Determine the (X, Y) coordinate at the center of the cell enclosing the given text.  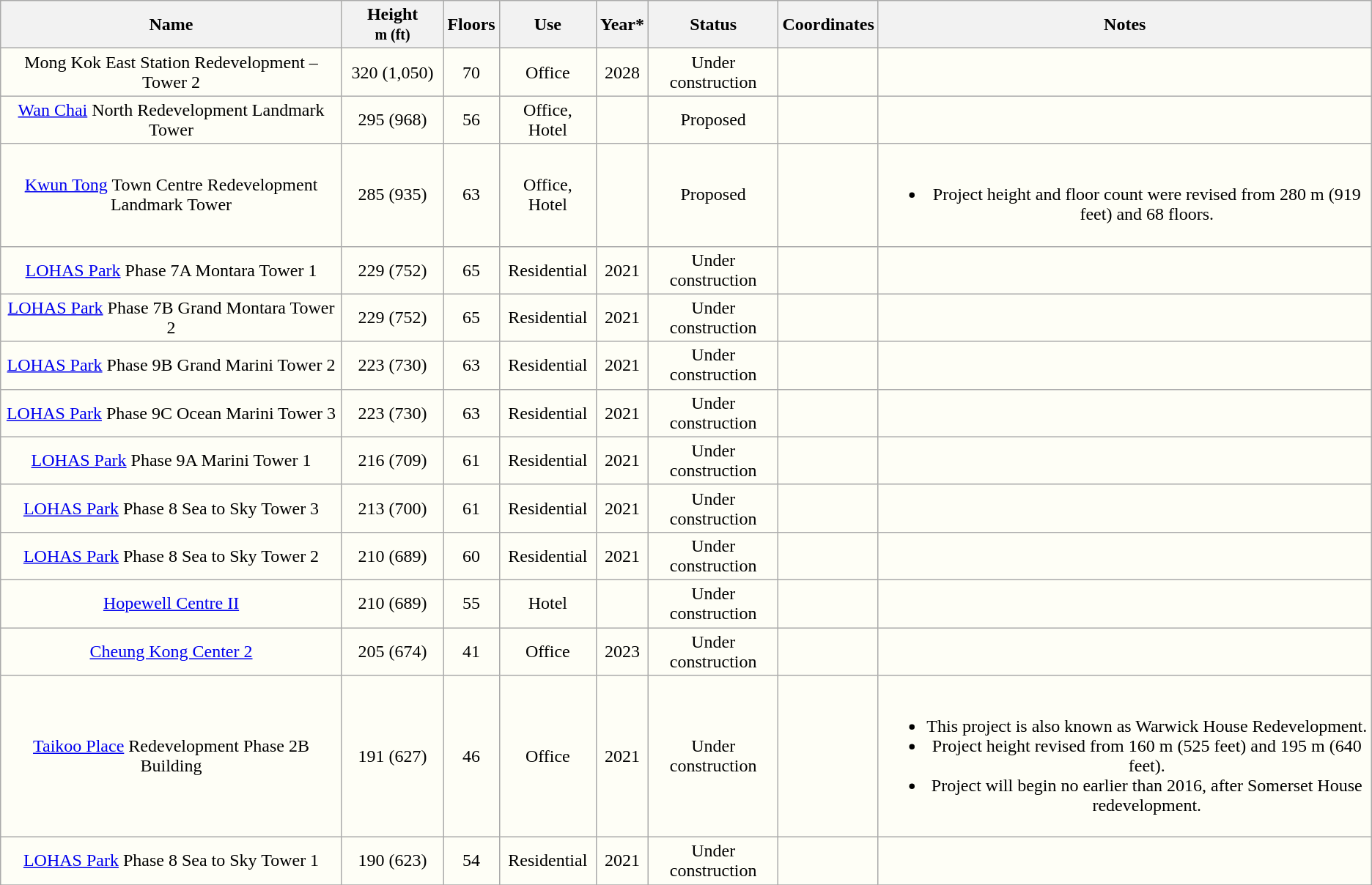
LOHAS Park Phase 9B Grand Marini Tower 2 (171, 365)
Use (547, 25)
LOHAS Park Phase 8 Sea to Sky Tower 1 (171, 862)
Kwun Tong Town Centre Redevelopment Landmark Tower (171, 195)
41 (471, 651)
Cheung Kong Center 2 (171, 651)
LOHAS Park Phase 9C Ocean Marini Tower 3 (171, 413)
LOHAS Park Phase 9A Marini Tower 1 (171, 460)
LOHAS Park Phase 7A Montara Tower 1 (171, 270)
Wan Chai North Redevelopment Landmark Tower (171, 120)
Status (712, 25)
205 (674) (393, 651)
Coordinates (828, 25)
216 (709) (393, 460)
Hopewell Centre II (171, 604)
LOHAS Park Phase 8 Sea to Sky Tower 2 (171, 555)
285 (935) (393, 195)
55 (471, 604)
LOHAS Park Phase 8 Sea to Sky Tower 3 (171, 508)
Name (171, 25)
2023 (622, 651)
190 (623) (393, 862)
Project height and floor count were revised from 280 m (919 feet) and 68 floors. (1124, 195)
70 (471, 72)
320 (1,050) (393, 72)
191 (627) (393, 756)
Heightm (ft) (393, 25)
Year* (622, 25)
60 (471, 555)
LOHAS Park Phase 7B Grand Montara Tower 2 (171, 318)
Taikoo Place Redevelopment Phase 2B Building (171, 756)
54 (471, 862)
295 (968) (393, 120)
56 (471, 120)
Mong Kok East Station Redevelopment – Tower 2 (171, 72)
Notes (1124, 25)
46 (471, 756)
Floors (471, 25)
213 (700) (393, 508)
Hotel (547, 604)
2028 (622, 72)
